Detect which cell encompasses the target text, then output its (X, Y) center coordinate. 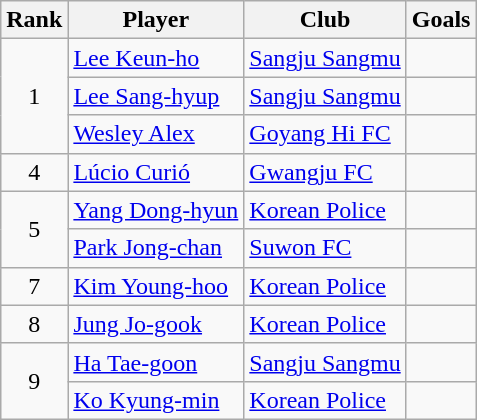
Kim Young-hoo (156, 286)
Ko Kyung-min (156, 400)
Gwangju FC (325, 172)
Jung Jo-gook (156, 324)
Rank (34, 20)
4 (34, 172)
5 (34, 229)
Yang Dong-hyun (156, 210)
1 (34, 96)
Goyang Hi FC (325, 134)
Lúcio Curió (156, 172)
Lee Sang-hyup (156, 96)
Wesley Alex (156, 134)
Goals (441, 20)
Club (325, 20)
Player (156, 20)
Ha Tae-goon (156, 362)
Park Jong-chan (156, 248)
9 (34, 381)
Suwon FC (325, 248)
8 (34, 324)
Lee Keun-ho (156, 58)
7 (34, 286)
